Locate the cell with the specified text and output its [X, Y] center coordinate. 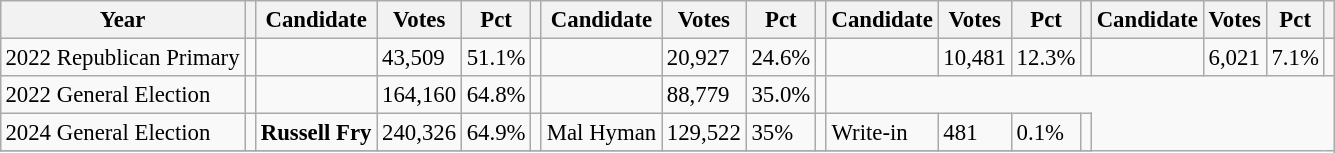
51.1% [496, 57]
6,021 [1234, 57]
Year [122, 20]
7.1% [1295, 57]
Russell Fry [316, 133]
64.8% [496, 95]
35.0% [780, 95]
Write-in [882, 133]
24.6% [780, 57]
10,481 [974, 57]
481 [974, 133]
43,509 [420, 57]
164,160 [420, 95]
88,779 [704, 95]
12.3% [1046, 57]
2024 General Election [122, 133]
20,927 [704, 57]
240,326 [420, 133]
64.9% [496, 133]
0.1% [1046, 133]
2022 General Election [122, 95]
2022 Republican Primary [122, 57]
35% [780, 133]
Mal Hyman [601, 133]
129,522 [704, 133]
